Search for the cell housing the specified text and yield its (X, Y) center coordinate. 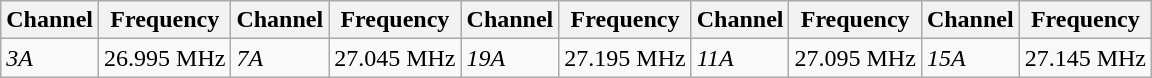
7A (280, 58)
27.045 MHz (395, 58)
3A (50, 58)
19A (510, 58)
27.095 MHz (855, 58)
27.195 MHz (625, 58)
15A (970, 58)
26.995 MHz (165, 58)
11A (740, 58)
27.145 MHz (1085, 58)
